Find where the given text appears and provide that cell's center as (x, y) coordinate. 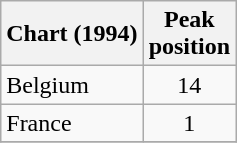
1 (189, 123)
France (72, 123)
14 (189, 85)
Belgium (72, 85)
Chart (1994) (72, 34)
Peakposition (189, 34)
